Search for the cell housing the specified text and yield its (x, y) center coordinate. 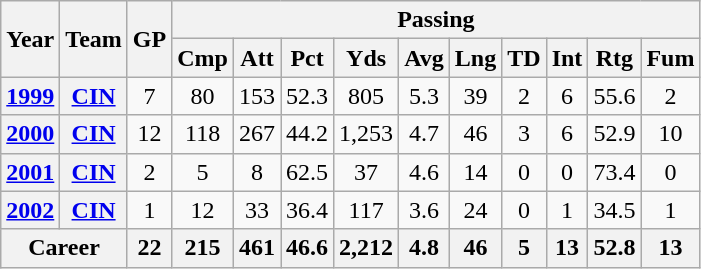
52.9 (614, 134)
153 (256, 96)
24 (475, 210)
5.3 (424, 96)
10 (670, 134)
461 (256, 248)
4.8 (424, 248)
2001 (30, 172)
Year (30, 39)
52.3 (308, 96)
55.6 (614, 96)
4.6 (424, 172)
Att (256, 58)
Cmp (203, 58)
Avg (424, 58)
2002 (30, 210)
44.2 (308, 134)
46.6 (308, 248)
Pct (308, 58)
33 (256, 210)
52.8 (614, 248)
TD (524, 58)
22 (149, 248)
GP (149, 39)
80 (203, 96)
1999 (30, 96)
Passing (436, 20)
Int (567, 58)
36.4 (308, 210)
Rtg (614, 58)
267 (256, 134)
3.6 (424, 210)
Yds (366, 58)
2000 (30, 134)
8 (256, 172)
Fum (670, 58)
62.5 (308, 172)
805 (366, 96)
3 (524, 134)
7 (149, 96)
37 (366, 172)
14 (475, 172)
73.4 (614, 172)
117 (366, 210)
215 (203, 248)
Lng (475, 58)
118 (203, 134)
34.5 (614, 210)
Team (94, 39)
2,212 (366, 248)
4.7 (424, 134)
Career (64, 248)
1,253 (366, 134)
39 (475, 96)
